Pinpoint the cell where the given text exists, returning its [x, y] midpoint coordinate. 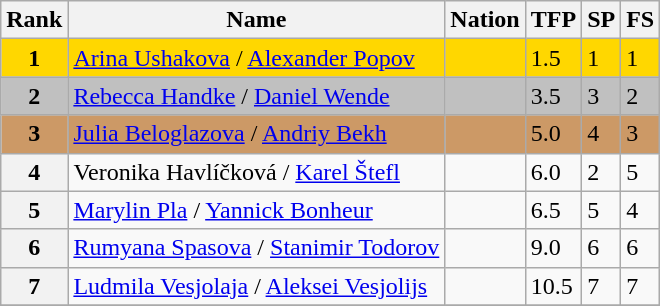
FS [640, 20]
Rank [34, 20]
SP [602, 20]
6.5 [553, 210]
Veronika Havlíčková / Karel Štefl [256, 172]
1.5 [553, 58]
Name [256, 20]
Marylin Pla / Yannick Bonheur [256, 210]
Rebecca Handke / Daniel Wende [256, 96]
Rumyana Spasova / Stanimir Todorov [256, 248]
Arina Ushakova / Alexander Popov [256, 58]
5.0 [553, 134]
Julia Beloglazova / Andriy Bekh [256, 134]
Ludmila Vesjolaja / Aleksei Vesjolijs [256, 286]
Nation [485, 20]
10.5 [553, 286]
6.0 [553, 172]
TFP [553, 20]
9.0 [553, 248]
3.5 [553, 96]
